Pinpoint the cell where the given text exists, returning its (X, Y) midpoint coordinate. 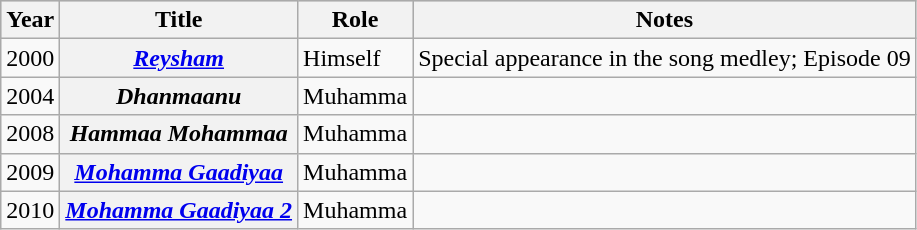
2000 (30, 58)
Special appearance in the song medley; Episode 09 (665, 58)
2008 (30, 134)
Title (179, 20)
Dhanmaanu (179, 96)
2009 (30, 172)
Mohamma Gaadiyaa 2 (179, 210)
Year (30, 20)
Himself (356, 58)
Hammaa Mohammaa (179, 134)
Notes (665, 20)
2010 (30, 210)
2004 (30, 96)
Role (356, 20)
Reysham (179, 58)
Mohamma Gaadiyaa (179, 172)
